Identify which cell holds the provided text, then report its [X, Y] central coordinate. 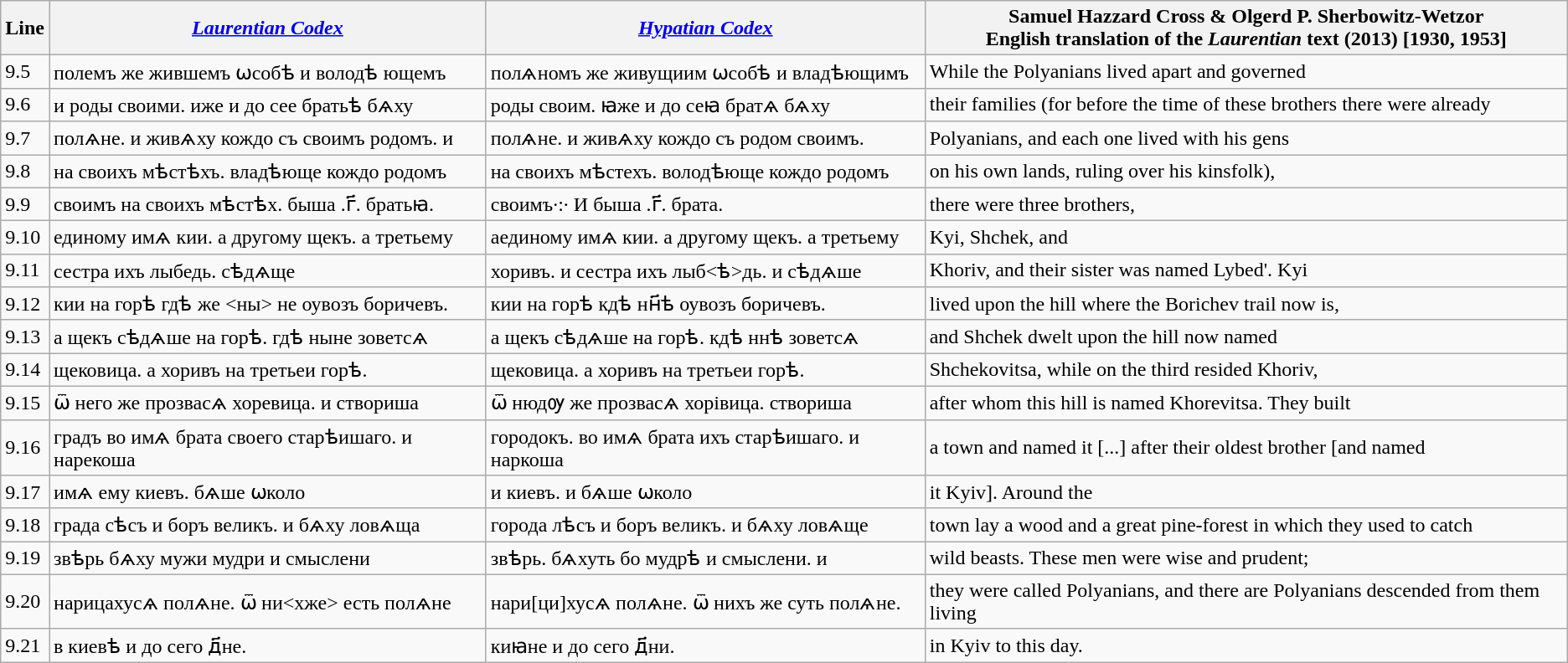
wild beasts. These men were wise and prudent; [1246, 558]
it Kyiv]. Around the [1246, 492]
they were called Polyanians, and there are Polyanians descended from them living [1246, 601]
9.7 [25, 138]
своимъ·:· И быша .г҃. брата. [705, 204]
звѣрь. бѧхуть бо мудрѣ и смыслени. и [705, 558]
9.10 [25, 238]
на своихъ мѣстѣхъ. владѣюще кождо родомъ [267, 171]
a town and named it [...] after their oldest brother [and named [1246, 447]
в киевѣ и до сего д҃не. [267, 645]
городокъ. во имѧ брата ихъ старѣишаго. и наркоша [705, 447]
и киевъ. и бѧше ѡколо [705, 492]
нари[ци]хусѧ полѧне. ѿ нихъ же суть полѧне. [705, 601]
Hypatian Codex [705, 28]
на своихъ мѣстехъ. володѣюще кождо родомъ [705, 171]
While the Polyanians lived apart and governed [1246, 72]
9.17 [25, 492]
полемъ же жившемъ ѡсобѣ и володѣ ющемъ [267, 72]
нарицахусѧ полѧне. ѿ ни<хже> есть полѧне [267, 601]
Polyanians, and each one lived with his gens [1246, 138]
градъ во имѧ брата своего старѣишаго. и нарекоша [267, 447]
полѧне. и живѧху кождо съ своимъ родомъ. и [267, 138]
а щекъ сѣдѧше на горѣ. кдѣ ннѣ зоветсѧ [705, 337]
и роды своими. иже и до сее братьѣ бѧху [267, 105]
9.20 [25, 601]
9.18 [25, 525]
ѿ нюдѹ же прозвасѧ хорівица. створиша [705, 403]
ѿ него же прозвасѧ хоревица. и створиша [267, 403]
хоривъ. и сестра ихъ лыб<ѣ>дь. и сѣдѧше [705, 270]
Line [25, 28]
9.16 [25, 447]
кии на горѣ кдѣ нн҃ѣ оувозъ боричевъ. [705, 304]
своимъ на своихъ мѣстѣх. быша .г҃. братьꙗ. [267, 204]
кии на горѣ гдѣ же <ны> не оувозъ боричевъ. [267, 304]
9.6 [25, 105]
а щекъ сѣдѧше на горѣ. гдѣ ныне зоветсѧ [267, 337]
9.21 [25, 645]
Laurentian Codex [267, 28]
on his own lands, ruling over his kinsfolk), [1246, 171]
звѣрь бѧху мужи мудри и смыслени [267, 558]
9.15 [25, 403]
сестра ихъ лыбедь. сѣдѧще [267, 270]
полѧномъ же живущиим ѡсобѣ и владѣющимъ [705, 72]
9.8 [25, 171]
Kyi, Shchek, and [1246, 238]
there were three brothers, [1246, 204]
and Shchek dwelt upon the hill now named [1246, 337]
after whom this hill is named Khorevitsa. They built [1246, 403]
Khoriv, and their sister was named Lybed'. Kyi [1246, 270]
their families (for before the time of these brothers there were already [1246, 105]
lived upon the hill where the Borichev trail now is, [1246, 304]
9.5 [25, 72]
9.14 [25, 370]
town lay a wood and a great pine-forest in which they used to catch [1246, 525]
9.9 [25, 204]
имѧ ему киевъ. бѧше ѡколо [267, 492]
Shchekovitsa, while on the third resided Khoriv, [1246, 370]
9.11 [25, 270]
Samuel Hazzard Cross & Olgerd P. Sherbowitz-WetzorEnglish translation of the Laurentian text (2013) [1930, 1953] [1246, 28]
единому имѧ кии. а другому щекъ. а третьему [267, 238]
полѧне. и живѧху кождо съ родом своимъ. [705, 138]
роды своим. ꙗже и до сеꙗ братѧ бѧху [705, 105]
города лѣсъ и боръ великъ. и бѧху ловѧще [705, 525]
9.12 [25, 304]
in Kyiv to this day. [1246, 645]
9.13 [25, 337]
киꙗне и до сего д҃ни. [705, 645]
9.19 [25, 558]
града сѣсъ и боръ великъ. и бѧху ловѧща [267, 525]
аединому имѧ кии. а другому щекъ. а третьему [705, 238]
